Scan for the cell matching the given text and deliver its [x, y] coordinate at center. 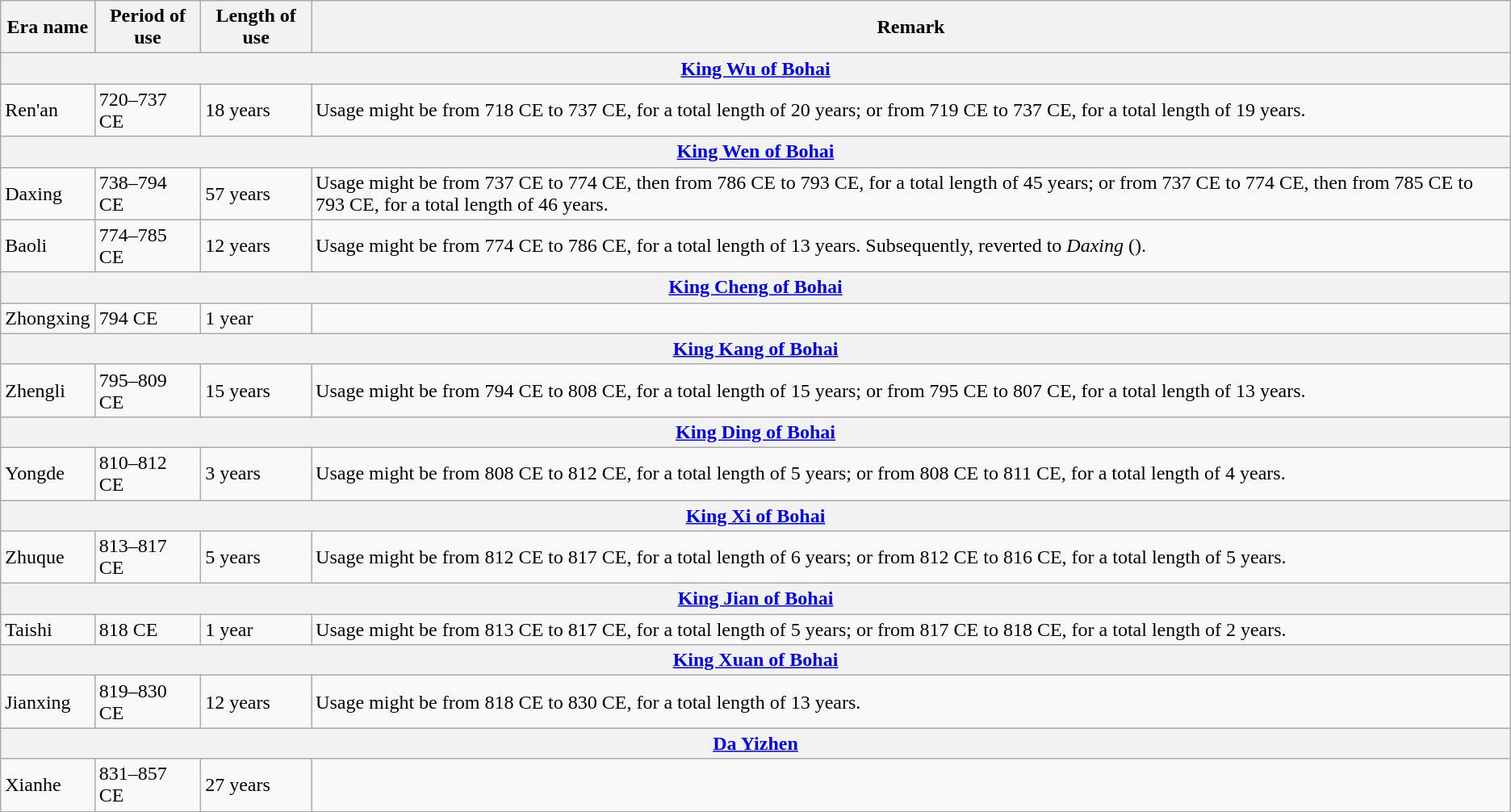
Zhongxing [48, 318]
Jianxing [48, 702]
Length of use [257, 27]
810–812 CE [148, 473]
King Xuan of Bohai [755, 660]
Era name [48, 27]
Zhuque [48, 557]
Usage might be from 794 CE to 808 CE, for a total length of 15 years; or from 795 CE to 807 CE, for a total length of 13 years. [911, 391]
Baoli [48, 245]
Daxing [48, 194]
Usage might be from 818 CE to 830 CE, for a total length of 13 years. [911, 702]
Usage might be from 774 CE to 786 CE, for a total length of 13 years. Subsequently, reverted to Daxing (). [911, 245]
Remark [911, 27]
Usage might be from 808 CE to 812 CE, for a total length of 5 years; or from 808 CE to 811 CE, for a total length of 4 years. [911, 473]
King Cheng of Bohai [755, 287]
57 years [257, 194]
738–794 CE [148, 194]
Zhengli [48, 391]
15 years [257, 391]
774–785 CE [148, 245]
720–737 CE [148, 110]
Yongde [48, 473]
King Jian of Bohai [755, 599]
Ren'an [48, 110]
819–830 CE [148, 702]
King Xi of Bohai [755, 516]
3 years [257, 473]
18 years [257, 110]
Xianhe [48, 785]
5 years [257, 557]
831–857 CE [148, 785]
795–809 CE [148, 391]
Usage might be from 718 CE to 737 CE, for a total length of 20 years; or from 719 CE to 737 CE, for a total length of 19 years. [911, 110]
Taishi [48, 630]
King Kang of Bohai [755, 349]
818 CE [148, 630]
27 years [257, 785]
794 CE [148, 318]
King Ding of Bohai [755, 432]
Period of use [148, 27]
Da Yizhen [755, 743]
Usage might be from 812 CE to 817 CE, for a total length of 6 years; or from 812 CE to 816 CE, for a total length of 5 years. [911, 557]
King Wen of Bohai [755, 152]
813–817 CE [148, 557]
King Wu of Bohai [755, 69]
Usage might be from 813 CE to 817 CE, for a total length of 5 years; or from 817 CE to 818 CE, for a total length of 2 years. [911, 630]
